Return [x, y] of the center of cell containing provided text 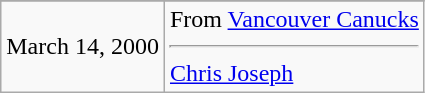
From Vancouver CanucksChris Joseph [294, 47]
March 14, 2000 [83, 47]
